Provide the [x, y] coordinate of the cell's center where the given text is located.  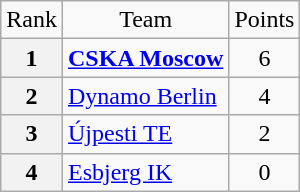
0 [264, 172]
3 [32, 134]
CSKA Moscow [145, 58]
6 [264, 58]
Team [145, 20]
1 [32, 58]
Újpesti TE [145, 134]
Dynamo Berlin [145, 96]
Esbjerg IK [145, 172]
Points [264, 20]
Rank [32, 20]
